Provide the (X, Y) coordinate of the cell's center where the given text is located.  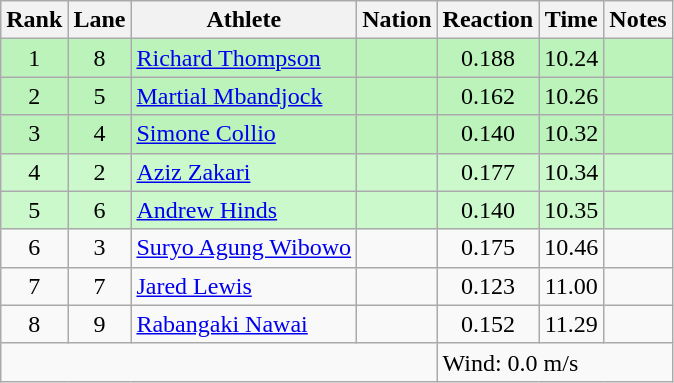
0.177 (488, 172)
10.34 (572, 172)
Nation (397, 20)
0.152 (488, 324)
0.188 (488, 58)
0.123 (488, 286)
Notes (638, 20)
Martial Mbandjock (244, 96)
9 (100, 324)
0.162 (488, 96)
Richard Thompson (244, 58)
10.32 (572, 134)
11.00 (572, 286)
Athlete (244, 20)
Suryo Agung Wibowo (244, 248)
0.175 (488, 248)
10.46 (572, 248)
11.29 (572, 324)
Simone Collio (244, 134)
10.26 (572, 96)
Time (572, 20)
Rank (34, 20)
Reaction (488, 20)
1 (34, 58)
10.24 (572, 58)
Andrew Hinds (244, 210)
10.35 (572, 210)
Aziz Zakari (244, 172)
Rabangaki Nawai (244, 324)
Lane (100, 20)
Wind: 0.0 m/s (554, 362)
Jared Lewis (244, 286)
